Pinpoint the cell where the given text exists, returning its [X, Y] midpoint coordinate. 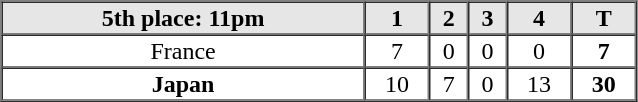
France [184, 50]
4 [540, 18]
3 [488, 18]
T [604, 18]
Japan [184, 84]
10 [398, 84]
2 [448, 18]
13 [540, 84]
30 [604, 84]
1 [398, 18]
5th place: 11pm [184, 18]
